For the text-containing cell, return its midpoint in [x, y] coordinate format. 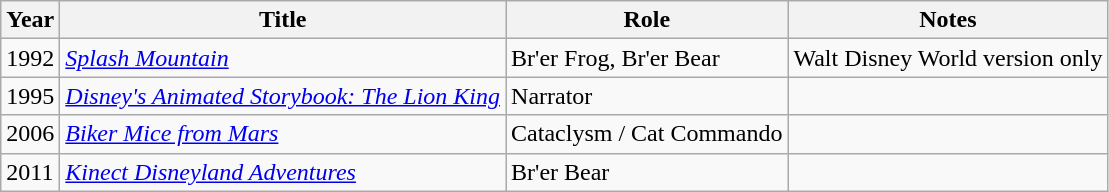
Role [647, 20]
Notes [948, 20]
Br'er Bear [647, 172]
Cataclysm / Cat Commando [647, 134]
Biker Mice from Mars [283, 134]
2011 [30, 172]
Narrator [647, 96]
Br'er Frog, Br'er Bear [647, 58]
1995 [30, 96]
2006 [30, 134]
Year [30, 20]
Splash Mountain [283, 58]
Disney's Animated Storybook: The Lion King [283, 96]
Kinect Disneyland Adventures [283, 172]
1992 [30, 58]
Title [283, 20]
Walt Disney World version only [948, 58]
